Detect which cell encompasses the target text, then output its (X, Y) center coordinate. 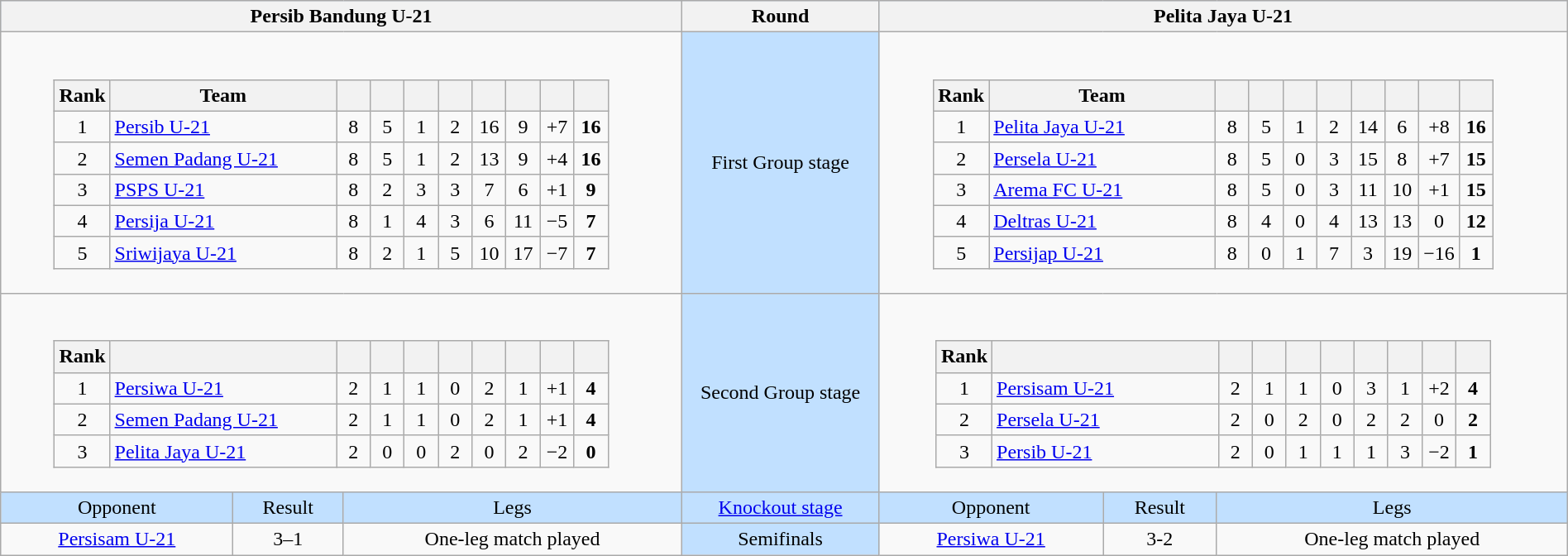
Semifinals (780, 539)
3–1 (288, 539)
Persib Bandung U-21 (342, 17)
−16 (1439, 252)
−5 (557, 221)
3-2 (1160, 539)
17 (523, 252)
Arema FC U-21 (1102, 189)
+2 (1439, 388)
Round (780, 17)
Rank 1 Persisam U-21 2 1 1 0 3 1 +2 4 2 Persela U-21 2 0 2 0 2 2 0 2 3 Persib U-21 2 0 1 1 1 3 −2 1 (1223, 393)
+8 (1439, 127)
Knockout stage (780, 508)
Deltras U-21 (1102, 221)
Second Group stage (780, 393)
Rank 1 Persiwa U-21 2 1 1 0 2 1 +1 4 2 Semen Padang U-21 2 1 1 0 2 1 +1 4 3 Pelita Jaya U-21 2 0 0 2 0 2 −2 0 (342, 393)
Persija U-21 (223, 221)
19 (1403, 252)
Persijap U-21 (1102, 252)
12 (1475, 221)
PSPS U-21 (223, 189)
First Group stage (780, 163)
+4 (557, 158)
Sriwijaya U-21 (223, 252)
14 (1368, 127)
−7 (557, 252)
